Return the (x, y) coordinate for the center point of the cell that contains the specified text.  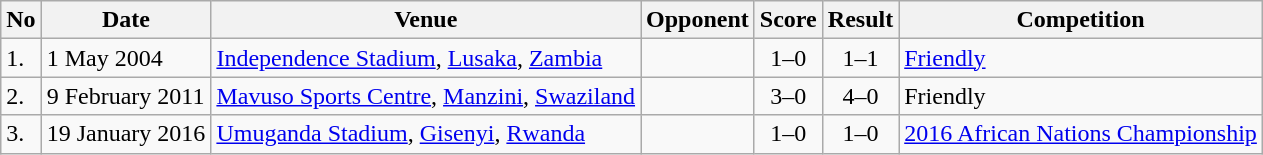
2. (21, 96)
9 February 2011 (126, 96)
Independence Stadium, Lusaka, Zambia (426, 58)
Mavuso Sports Centre, Manzini, Swaziland (426, 96)
1. (21, 58)
Competition (1081, 20)
3. (21, 134)
No (21, 20)
Score (788, 20)
Umuganda Stadium, Gisenyi, Rwanda (426, 134)
3–0 (788, 96)
Result (860, 20)
Opponent (698, 20)
2016 African Nations Championship (1081, 134)
4–0 (860, 96)
Date (126, 20)
1–1 (860, 58)
19 January 2016 (126, 134)
1 May 2004 (126, 58)
Venue (426, 20)
